Find where the given text appears and provide that cell's center as (X, Y) coordinate. 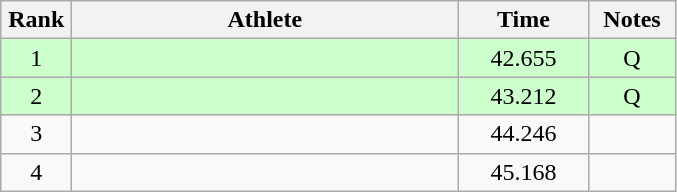
1 (36, 58)
Notes (632, 20)
3 (36, 134)
Rank (36, 20)
45.168 (524, 172)
42.655 (524, 58)
2 (36, 96)
Time (524, 20)
43.212 (524, 96)
Athlete (265, 20)
44.246 (524, 134)
4 (36, 172)
